Provide the (x, y) coordinate of the cell's center where the given text is located.  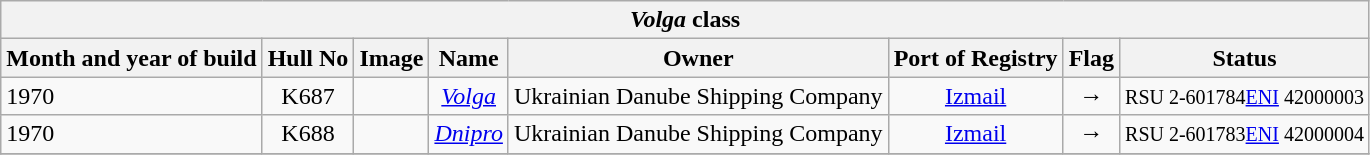
Image (392, 58)
Dnipro (469, 134)
K687 (308, 96)
Port of Registry (976, 58)
RSU 2-601783ENI 42000004 (1245, 134)
Status (1245, 58)
Month and year of build (132, 58)
K688 (308, 134)
Flag (1091, 58)
Hull No (308, 58)
Name (469, 58)
Owner (698, 58)
Volga class (686, 20)
RSU 2-601784ENI 42000003 (1245, 96)
Volga (469, 96)
